Find where the given text appears and provide that cell's center as [X, Y] coordinate. 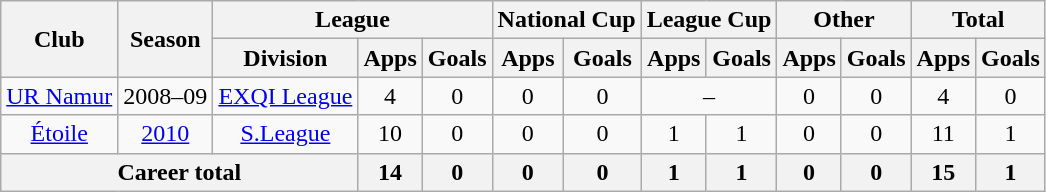
2010 [166, 134]
Total [978, 20]
10 [390, 134]
National Cup [566, 20]
14 [390, 172]
2008–09 [166, 96]
– [709, 96]
15 [943, 172]
Career total [180, 172]
S.League [286, 134]
Division [286, 58]
Club [60, 39]
11 [943, 134]
EXQI League [286, 96]
Other [844, 20]
League Cup [709, 20]
Étoile [60, 134]
League [352, 20]
Season [166, 39]
UR Namur [60, 96]
